Scan for the cell matching the given text and deliver its [X, Y] coordinate at center. 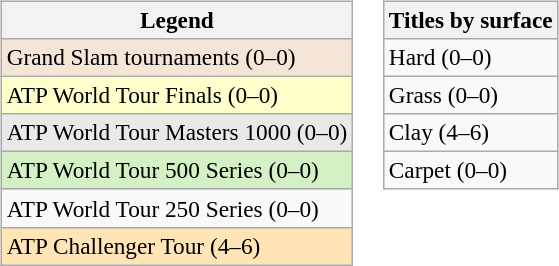
ATP World Tour 500 Series (0–0) [176, 171]
Legend [176, 20]
Grass (0–0) [470, 95]
ATP Challenger Tour (4–6) [176, 246]
Carpet (0–0) [470, 171]
Clay (4–6) [470, 133]
ATP World Tour Masters 1000 (0–0) [176, 133]
ATP World Tour 250 Series (0–0) [176, 208]
Grand Slam tournaments (0–0) [176, 57]
Titles by surface [470, 20]
Hard (0–0) [470, 57]
ATP World Tour Finals (0–0) [176, 95]
